Scan for the cell matching the given text and deliver its (X, Y) coordinate at center. 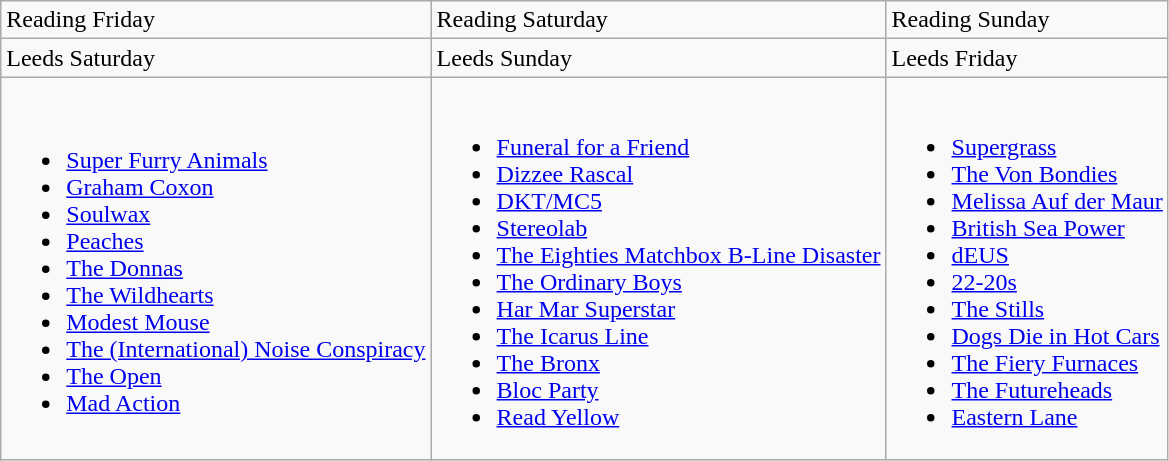
Leeds Saturday (216, 58)
Reading Friday (216, 20)
Reading Saturday (658, 20)
Leeds Sunday (658, 58)
Reading Sunday (1027, 20)
SupergrassThe Von BondiesMelissa Auf der MaurBritish Sea PowerdEUS22-20sThe StillsDogs Die in Hot CarsThe Fiery FurnacesThe FutureheadsEastern Lane (1027, 268)
Leeds Friday (1027, 58)
Super Furry AnimalsGraham CoxonSoulwaxPeachesThe DonnasThe WildheartsModest MouseThe (International) Noise ConspiracyThe OpenMad Action (216, 268)
